Scan for the cell matching the given text and deliver its (X, Y) coordinate at center. 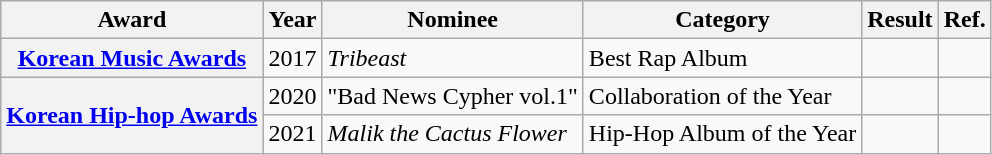
Collaboration of the Year (722, 96)
Korean Hip-hop Awards (132, 115)
Ref. (964, 20)
Result (900, 20)
2020 (292, 96)
"Bad News Cypher vol.1" (452, 96)
Korean Music Awards (132, 58)
Year (292, 20)
Best Rap Album (722, 58)
Nominee (452, 20)
2021 (292, 134)
Category (722, 20)
2017 (292, 58)
Hip-Hop Album of the Year (722, 134)
Tribeast (452, 58)
Award (132, 20)
Malik the Cactus Flower (452, 134)
